Detect which cell encompasses the target text, then output its (X, Y) center coordinate. 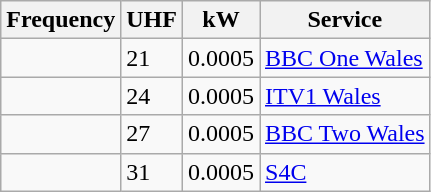
BBC Two Wales (346, 134)
ITV1 Wales (346, 96)
21 (152, 58)
31 (152, 172)
Frequency (61, 20)
Service (346, 20)
27 (152, 134)
BBC One Wales (346, 58)
24 (152, 96)
UHF (152, 20)
kW (220, 20)
S4C (346, 172)
